Return (x, y) of the center of cell containing provided text 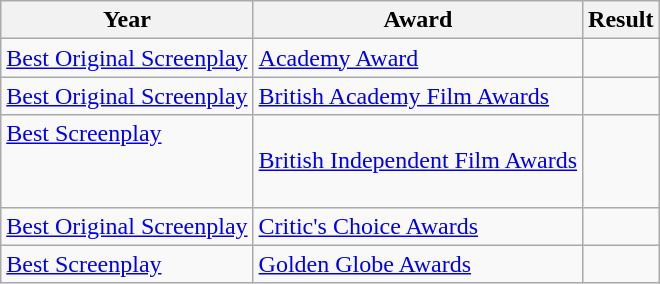
Award (418, 20)
Result (621, 20)
Critic's Choice Awards (418, 226)
Year (127, 20)
Academy Award (418, 58)
Golden Globe Awards (418, 264)
British Academy Film Awards (418, 96)
British Independent Film Awards (418, 161)
